Search for the cell housing the specified text and yield its (X, Y) center coordinate. 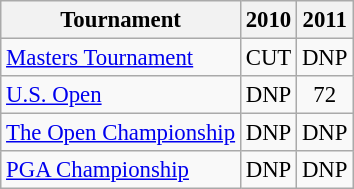
CUT (268, 58)
U.S. Open (121, 95)
2011 (325, 20)
2010 (268, 20)
Tournament (121, 20)
The Open Championship (121, 133)
Masters Tournament (121, 58)
72 (325, 95)
PGA Championship (121, 170)
